Determine the (X, Y) coordinate at the center of the cell enclosing the given text.  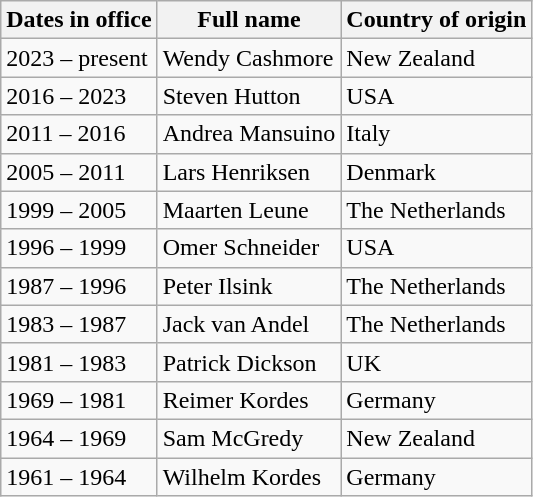
2023 – present (79, 58)
1964 – 1969 (79, 438)
Wendy Cashmore (249, 58)
1999 – 2005 (79, 210)
2005 – 2011 (79, 172)
Andrea Mansuino (249, 134)
1996 – 1999 (79, 248)
Steven Hutton (249, 96)
Reimer Kordes (249, 400)
1969 – 1981 (79, 400)
Sam McGredy (249, 438)
Wilhelm Kordes (249, 477)
UK (436, 362)
1983 – 1987 (79, 324)
1961 – 1964 (79, 477)
Denmark (436, 172)
1987 – 1996 (79, 286)
1981 – 1983 (79, 362)
Italy (436, 134)
Country of origin (436, 20)
Maarten Leune (249, 210)
2011 – 2016 (79, 134)
Jack van Andel (249, 324)
Patrick Dickson (249, 362)
2016 – 2023 (79, 96)
Peter Ilsink (249, 286)
Lars Henriksen (249, 172)
Omer Schneider (249, 248)
Full name (249, 20)
Dates in office (79, 20)
